Search for the cell housing the specified text and yield its [X, Y] center coordinate. 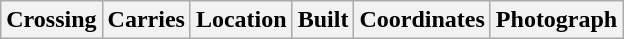
Coordinates [422, 20]
Crossing [52, 20]
Location [241, 20]
Built [323, 20]
Carries [146, 20]
Photograph [556, 20]
